Return the (x, y) coordinate for the center point of the cell that contains the specified text.  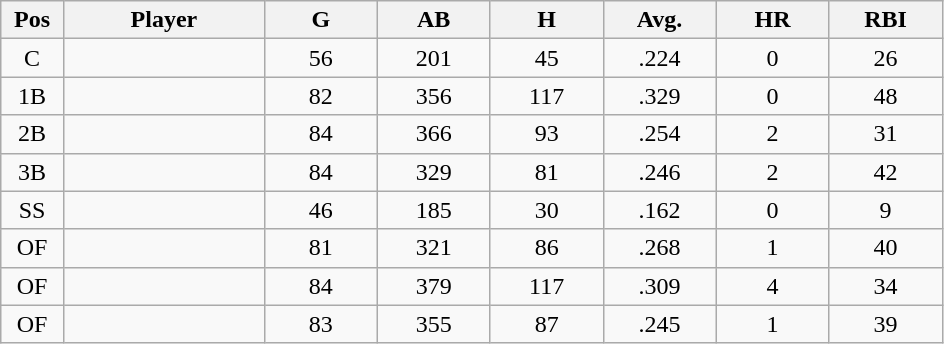
2B (32, 134)
34 (886, 286)
56 (320, 58)
355 (434, 324)
Pos (32, 20)
329 (434, 172)
86 (546, 248)
4 (772, 286)
Player (164, 20)
46 (320, 210)
H (546, 20)
42 (886, 172)
.254 (660, 134)
87 (546, 324)
.224 (660, 58)
201 (434, 58)
93 (546, 134)
185 (434, 210)
1B (32, 96)
Avg. (660, 20)
3B (32, 172)
366 (434, 134)
SS (32, 210)
AB (434, 20)
48 (886, 96)
39 (886, 324)
40 (886, 248)
C (32, 58)
.245 (660, 324)
321 (434, 248)
HR (772, 20)
30 (546, 210)
.329 (660, 96)
31 (886, 134)
356 (434, 96)
83 (320, 324)
.309 (660, 286)
.162 (660, 210)
.268 (660, 248)
9 (886, 210)
26 (886, 58)
45 (546, 58)
82 (320, 96)
.246 (660, 172)
RBI (886, 20)
G (320, 20)
379 (434, 286)
